Detect which cell encompasses the target text, then output its (x, y) center coordinate. 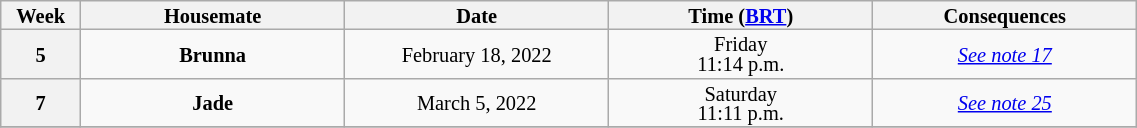
7 (41, 102)
Jade (213, 102)
February 18, 2022 (477, 54)
March 5, 2022 (477, 102)
Week (41, 14)
Saturday11:11 p.m. (741, 102)
Friday11:14 p.m. (741, 54)
Brunna (213, 54)
Time (BRT) (741, 14)
Date (477, 14)
5 (41, 54)
Consequences (1005, 14)
See note 25 (1005, 102)
See note 17 (1005, 54)
Housemate (213, 14)
